Provide the (X, Y) coordinate of the cell's center where the given text is located.  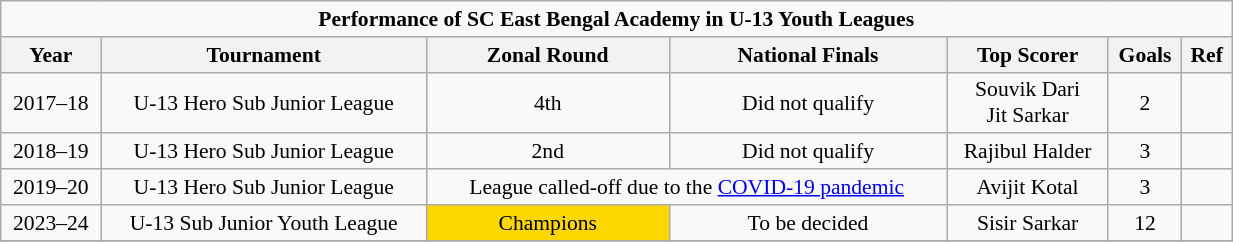
Rajibul Halder (1028, 152)
2018–19 (51, 152)
Performance of SC East Bengal Academy in U-13 Youth Leagues (616, 19)
12 (1145, 223)
2023–24 (51, 223)
National Finals (808, 55)
Zonal Round (548, 55)
2nd (548, 152)
Top Scorer (1028, 55)
Avijit Kotal (1028, 187)
2017–18 (51, 102)
Sisir Sarkar (1028, 223)
U-13 Sub Junior Youth League (264, 223)
League called-off due to the COVID-19 pandemic (686, 187)
Year (51, 55)
Champions (548, 223)
Tournament (264, 55)
2 (1145, 102)
2019–20 (51, 187)
Ref (1207, 55)
To be decided (808, 223)
Goals (1145, 55)
Souvik DariJit Sarkar (1028, 102)
4th (548, 102)
